For the text-containing cell, return its midpoint in (x, y) coordinate format. 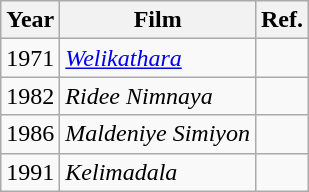
Ridee Nimnaya (158, 96)
1971 (30, 58)
Year (30, 20)
1982 (30, 96)
Kelimadala (158, 172)
Film (158, 20)
Welikathara (158, 58)
1986 (30, 134)
Maldeniye Simiyon (158, 134)
1991 (30, 172)
Ref. (282, 20)
